Return the [X, Y] coordinate for the center point of the cell that contains the specified text.  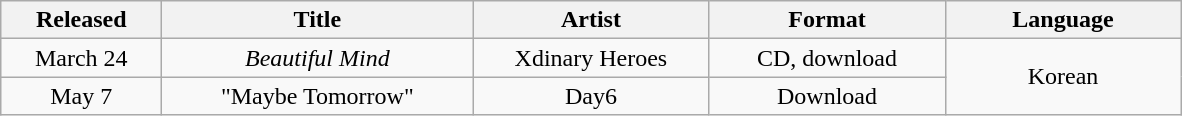
"Maybe Tomorrow" [318, 96]
Title [318, 20]
Format [827, 20]
Xdinary Heroes [591, 58]
CD, download [827, 58]
Beautiful Mind [318, 58]
Released [82, 20]
Language [1063, 20]
Day6 [591, 96]
Artist [591, 20]
Korean [1063, 77]
May 7 [82, 96]
March 24 [82, 58]
Download [827, 96]
